Identify which cell holds the provided text, then report its [X, Y] central coordinate. 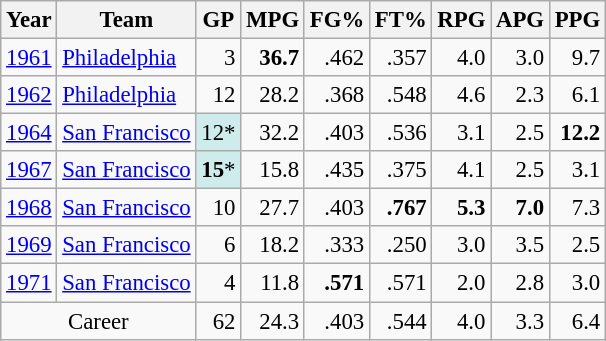
7.3 [577, 208]
2.0 [462, 283]
3.5 [520, 245]
.435 [336, 170]
.548 [400, 95]
.544 [400, 321]
GP [218, 20]
15.8 [273, 170]
6.4 [577, 321]
2.8 [520, 283]
3 [218, 58]
1964 [29, 133]
FG% [336, 20]
1969 [29, 245]
PPG [577, 20]
.333 [336, 245]
27.7 [273, 208]
FT% [400, 20]
.767 [400, 208]
1961 [29, 58]
.368 [336, 95]
2.3 [520, 95]
7.0 [520, 208]
1971 [29, 283]
18.2 [273, 245]
24.3 [273, 321]
15* [218, 170]
Year [29, 20]
APG [520, 20]
11.8 [273, 283]
1968 [29, 208]
10 [218, 208]
.250 [400, 245]
6.1 [577, 95]
9.7 [577, 58]
6 [218, 245]
12* [218, 133]
28.2 [273, 95]
36.7 [273, 58]
Career [98, 321]
5.3 [462, 208]
.375 [400, 170]
RPG [462, 20]
3.3 [520, 321]
.357 [400, 58]
12.2 [577, 133]
1962 [29, 95]
MPG [273, 20]
1967 [29, 170]
4 [218, 283]
4.6 [462, 95]
Team [126, 20]
.462 [336, 58]
62 [218, 321]
.536 [400, 133]
4.1 [462, 170]
32.2 [273, 133]
12 [218, 95]
